Find where the given text appears and provide that cell's center as (x, y) coordinate. 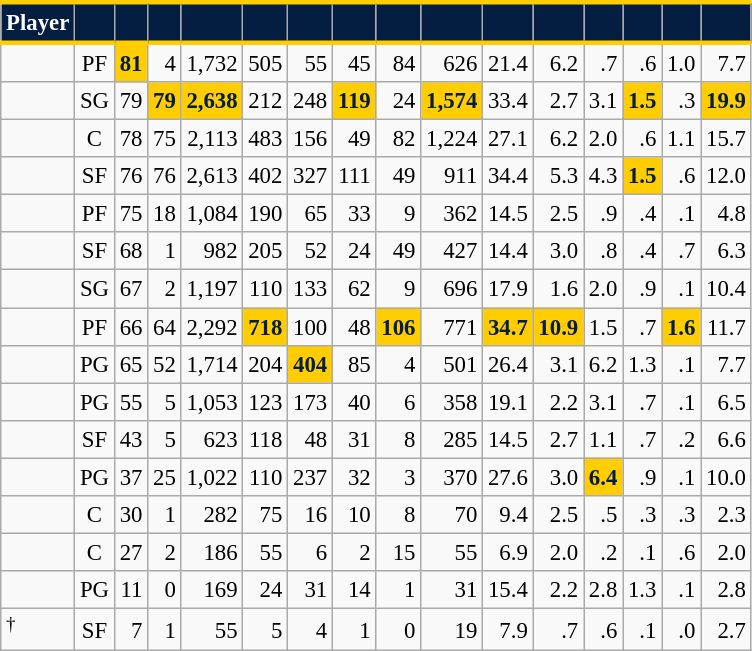
2,613 (212, 176)
11 (130, 590)
25 (164, 477)
1,732 (212, 62)
34.7 (508, 327)
911 (452, 176)
1,197 (212, 289)
66 (130, 327)
19.1 (508, 402)
6.6 (726, 439)
27.1 (508, 139)
27.6 (508, 477)
100 (310, 327)
32 (354, 477)
9.4 (508, 515)
81 (130, 62)
173 (310, 402)
237 (310, 477)
64 (164, 327)
33.4 (508, 101)
111 (354, 176)
78 (130, 139)
14 (354, 590)
2,638 (212, 101)
30 (130, 515)
248 (310, 101)
427 (452, 251)
3 (398, 477)
16 (310, 515)
119 (354, 101)
4.3 (604, 176)
1,084 (212, 214)
.0 (682, 629)
123 (266, 402)
Player (38, 22)
† (38, 629)
7 (130, 629)
15 (398, 552)
205 (266, 251)
17.9 (508, 289)
505 (266, 62)
169 (212, 590)
718 (266, 327)
1,224 (452, 139)
37 (130, 477)
7.9 (508, 629)
1.0 (682, 62)
.8 (604, 251)
14.4 (508, 251)
45 (354, 62)
5.3 (558, 176)
10 (354, 515)
190 (266, 214)
82 (398, 139)
19 (452, 629)
6.4 (604, 477)
21.4 (508, 62)
11.7 (726, 327)
106 (398, 327)
118 (266, 439)
15.7 (726, 139)
212 (266, 101)
10.4 (726, 289)
626 (452, 62)
156 (310, 139)
358 (452, 402)
1,574 (452, 101)
362 (452, 214)
6.9 (508, 552)
204 (266, 364)
12.0 (726, 176)
70 (452, 515)
370 (452, 477)
6.3 (726, 251)
402 (266, 176)
40 (354, 402)
285 (452, 439)
6.5 (726, 402)
15.4 (508, 590)
.5 (604, 515)
2.3 (726, 515)
2,292 (212, 327)
982 (212, 251)
483 (266, 139)
43 (130, 439)
1,714 (212, 364)
68 (130, 251)
282 (212, 515)
1,053 (212, 402)
19.9 (726, 101)
84 (398, 62)
18 (164, 214)
10.9 (558, 327)
33 (354, 214)
404 (310, 364)
696 (452, 289)
1,022 (212, 477)
186 (212, 552)
4.8 (726, 214)
327 (310, 176)
623 (212, 439)
62 (354, 289)
501 (452, 364)
2,113 (212, 139)
133 (310, 289)
26.4 (508, 364)
85 (354, 364)
34.4 (508, 176)
67 (130, 289)
771 (452, 327)
27 (130, 552)
10.0 (726, 477)
